Detect which cell encompasses the target text, then output its [X, Y] center coordinate. 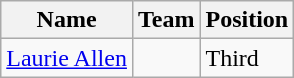
Laurie Allen [67, 58]
Third [247, 58]
Name [67, 20]
Team [166, 20]
Position [247, 20]
